Scan for the cell matching the given text and deliver its [x, y] coordinate at center. 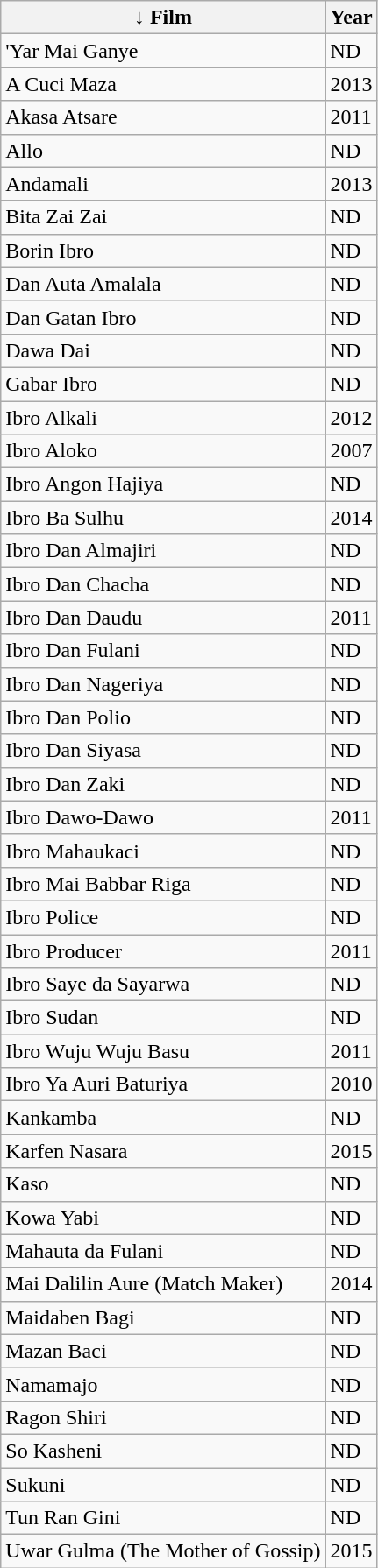
Mazan Baci [163, 1351]
Allo [163, 151]
Dawa Dai [163, 350]
Dan Auta Amalala [163, 284]
'Yar Mai Ganye [163, 51]
2007 [351, 451]
Bita Zai Zai [163, 217]
Ibro Dan Fulani [163, 651]
Ibro Wuju Wuju Basu [163, 1051]
Ibro Dan Daudu [163, 618]
Mai Dalilin Aure (Match Maker) [163, 1284]
Ragon Shiri [163, 1417]
Kowa Yabi [163, 1218]
↓ Film [163, 18]
Ibro Dawo-Dawo [163, 817]
Akasa Atsare [163, 117]
Kankamba [163, 1118]
Ibro Mahaukaci [163, 851]
Kaso [163, 1184]
Ibro Ba Sulhu [163, 518]
A Cuci Maza [163, 84]
Borin Ibro [163, 251]
Sukuni [163, 1485]
Ibro Angon Hajiya [163, 484]
Ibro Sudan [163, 1018]
Gabar Ibro [163, 384]
Ibro Dan Zaki [163, 784]
Ibro Dan Siyasa [163, 751]
Maidaben Bagi [163, 1317]
2010 [351, 1084]
2012 [351, 418]
Ibro Saye da Sayarwa [163, 985]
So Kasheni [163, 1451]
Ibro Mai Babbar Riga [163, 884]
Ibro Dan Chacha [163, 584]
Ibro Dan Almajiri [163, 551]
Dan Gatan Ibro [163, 317]
Tun Ran Gini [163, 1518]
Mahauta da Fulani [163, 1251]
Karfen Nasara [163, 1151]
Ibro Producer [163, 950]
Uwar Gulma (The Mother of Gossip) [163, 1551]
Ibro Dan Polio [163, 717]
Ibro Aloko [163, 451]
Year [351, 18]
Ibro Dan Nageriya [163, 684]
Ibro Ya Auri Baturiya [163, 1084]
Andamali [163, 184]
Ibro Alkali [163, 418]
Namamajo [163, 1384]
Ibro Police [163, 917]
